Output the (x, y) coordinate of the center of the cell containing the given text.  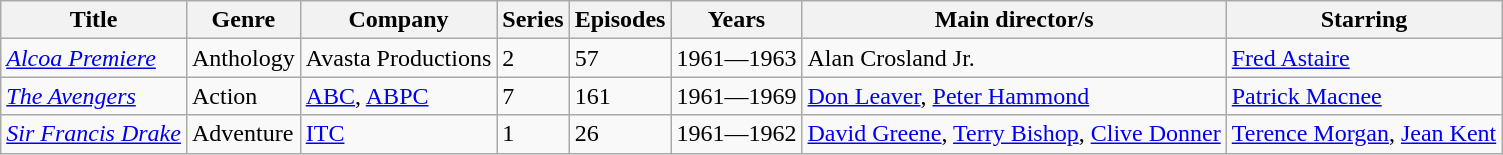
Genre (243, 20)
161 (620, 96)
Action (243, 96)
Series (533, 20)
1961—1969 (736, 96)
Terence Morgan, Jean Kent (1364, 134)
57 (620, 58)
2 (533, 58)
Avasta Productions (398, 58)
Adventure (243, 134)
ABC, ABPC (398, 96)
Episodes (620, 20)
26 (620, 134)
1961—1963 (736, 58)
1 (533, 134)
Sir Francis Drake (94, 134)
The Avengers (94, 96)
ITC (398, 134)
Anthology (243, 58)
Company (398, 20)
Don Leaver, Peter Hammond (1014, 96)
Alcoa Premiere (94, 58)
David Greene, Terry Bishop, Clive Donner (1014, 134)
1961—1962 (736, 134)
Patrick Macnee (1364, 96)
Alan Crosland Jr. (1014, 58)
Fred Astaire (1364, 58)
7 (533, 96)
Main director/s (1014, 20)
Title (94, 20)
Starring (1364, 20)
Years (736, 20)
